Output the [x, y] coordinate of the center of the cell containing the given text.  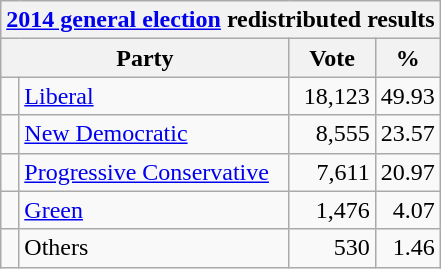
49.93 [408, 96]
Liberal [154, 96]
Others [154, 248]
2014 general election redistributed results [220, 20]
7,611 [332, 172]
1.46 [408, 248]
1,476 [332, 210]
23.57 [408, 134]
8,555 [332, 134]
18,123 [332, 96]
4.07 [408, 210]
New Democratic [154, 134]
Party [145, 58]
530 [332, 248]
Green [154, 210]
Vote [332, 58]
% [408, 58]
20.97 [408, 172]
Progressive Conservative [154, 172]
